Identify which cell holds the provided text, then report its (x, y) central coordinate. 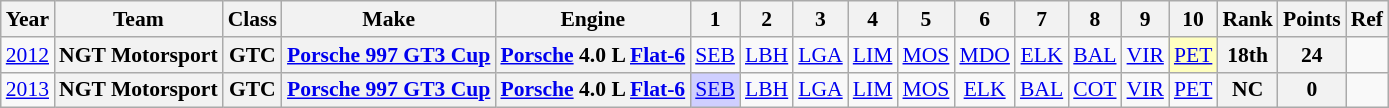
5 (926, 19)
Ref (1367, 19)
2012 (28, 55)
18th (1248, 55)
2 (766, 19)
0 (1312, 90)
1 (715, 19)
MDO (984, 55)
COT (1094, 90)
6 (984, 19)
3 (820, 19)
Engine (592, 19)
4 (873, 19)
24 (1312, 55)
Rank (1248, 19)
8 (1094, 19)
NC (1248, 90)
2013 (28, 90)
Make (388, 19)
10 (1194, 19)
9 (1146, 19)
Year (28, 19)
7 (1042, 19)
Points (1312, 19)
Class (252, 19)
Team (138, 19)
